Capture the cell that displays the provided text and extract its (x, y) central coordinate. 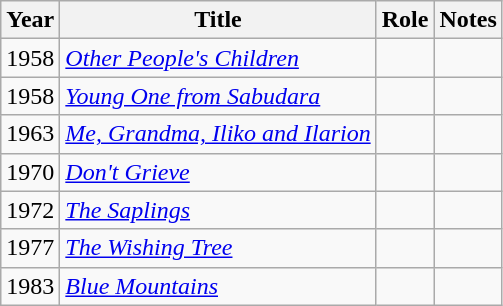
Young One from Sabudara (218, 96)
Me, Grandma, Iliko and Ilarion (218, 134)
Role (405, 20)
Other People's Children (218, 58)
Don't Grieve (218, 172)
1983 (30, 286)
The Saplings (218, 210)
1972 (30, 210)
Title (218, 20)
The Wishing Tree (218, 248)
1963 (30, 134)
Notes (468, 20)
1977 (30, 248)
Year (30, 20)
1970 (30, 172)
Blue Mountains (218, 286)
